Find where the given text appears and provide that cell's center as [X, Y] coordinate. 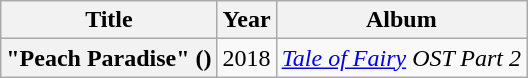
Year [246, 20]
"Peach Paradise" () [109, 58]
Album [401, 20]
Title [109, 20]
Tale of Fairy OST Part 2 [401, 58]
2018 [246, 58]
